Return the [x, y] coordinate for the center point of the cell that contains the specified text.  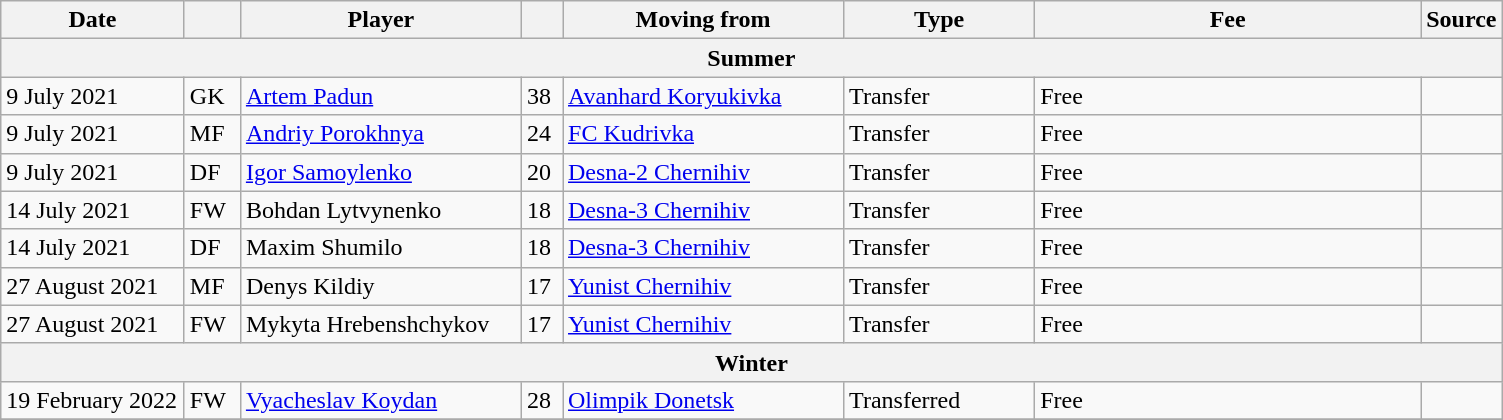
Denys Kildiy [380, 286]
Mykyta Hrebenshchykov [380, 324]
Player [380, 20]
Type [940, 20]
Date [93, 20]
38 [542, 96]
Olimpik Donetsk [702, 400]
FC Kudrivka [702, 134]
Transferred [940, 400]
Desna-2 Chernihiv [702, 172]
Moving from [702, 20]
19 February 2022 [93, 400]
GK [212, 96]
Fee [1228, 20]
Source [1462, 20]
20 [542, 172]
Vyacheslav Koydan [380, 400]
Maxim Shumilo [380, 248]
28 [542, 400]
Andriy Porokhnya [380, 134]
Winter [752, 362]
Igor Samoylenko [380, 172]
Artem Padun [380, 96]
24 [542, 134]
Bohdan Lytvynenko [380, 210]
Avanhard Koryukivka [702, 96]
Summer [752, 58]
